Provide the [x, y] coordinate of the cell's center where the given text is located.  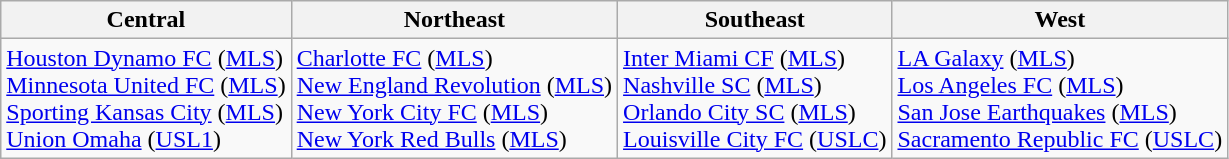
Charlotte FC (MLS)New England Revolution (MLS)New York City FC (MLS)New York Red Bulls (MLS) [454, 98]
Central [146, 20]
Southeast [755, 20]
Inter Miami CF (MLS)Nashville SC (MLS)Orlando City SC (MLS)Louisville City FC (USLC) [755, 98]
LA Galaxy (MLS)Los Angeles FC (MLS)San Jose Earthquakes (MLS)Sacramento Republic FC (USLC) [1060, 98]
Northeast [454, 20]
West [1060, 20]
Houston Dynamo FC (MLS)Minnesota United FC (MLS)Sporting Kansas City (MLS)Union Omaha (USL1) [146, 98]
